For the text-containing cell, return its midpoint in [x, y] coordinate format. 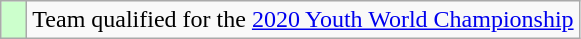
Team qualified for the 2020 Youth World Championship [303, 20]
